Identify which cell holds the provided text, then report its [X, Y] central coordinate. 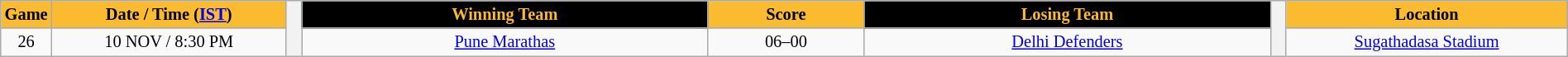
Date / Time (IST) [169, 14]
Location [1427, 14]
Losing Team [1067, 14]
Sugathadasa Stadium [1427, 42]
26 [26, 42]
Game [26, 14]
Winning Team [504, 14]
Pune Marathas [504, 42]
06–00 [786, 42]
Score [786, 14]
10 NOV / 8:30 PM [169, 42]
Delhi Defenders [1067, 42]
